Return (x, y) of the center of cell containing provided text 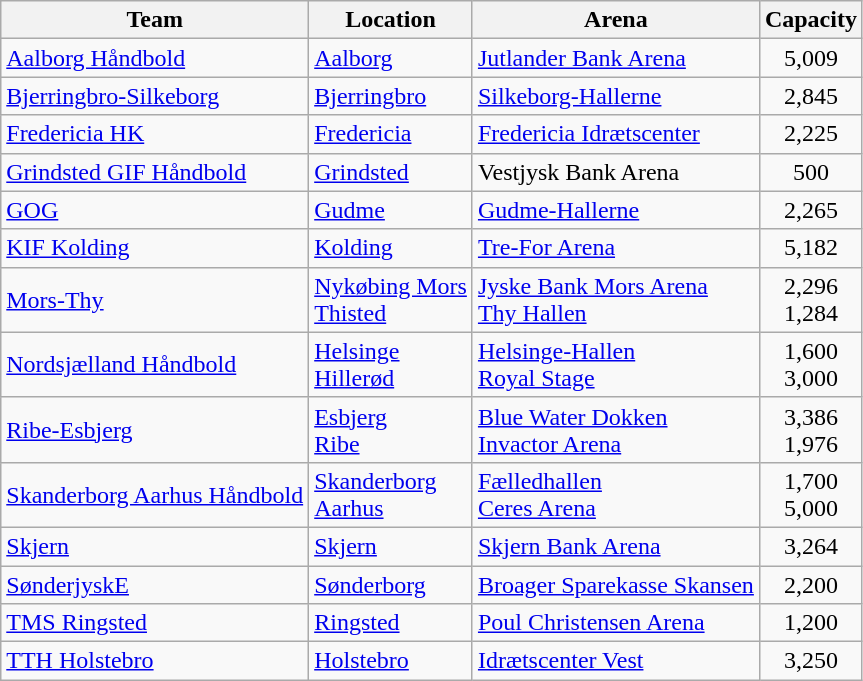
Capacity (810, 20)
Ribe-Esbjerg (155, 430)
KIF Kolding (155, 248)
Gudme (391, 210)
5,182 (810, 248)
2,845 (810, 96)
SønderjyskE (155, 585)
1,6003,000 (810, 364)
Aalborg Håndbold (155, 58)
2,225 (810, 134)
Fredericia Idrætscenter (616, 134)
TTH Holstebro (155, 661)
Arena (616, 20)
Fredericia (391, 134)
FælledhallenCeres Arena (616, 494)
EsbjergRibe (391, 430)
2,200 (810, 585)
Skanderborg Aarhus Håndbold (155, 494)
Kolding (391, 248)
HelsingeHillerød (391, 364)
3,250 (810, 661)
Nykøbing MorsThisted (391, 300)
GOG (155, 210)
500 (810, 172)
Skjern Bank Arena (616, 546)
Bjerringbro (391, 96)
Jutlander Bank Arena (616, 58)
Grindsted (391, 172)
Aalborg (391, 58)
TMS Ringsted (155, 623)
Location (391, 20)
1,7005,000 (810, 494)
Helsinge-HallenRoyal Stage (616, 364)
Sønderborg (391, 585)
Nordsjælland Håndbold (155, 364)
3,3861,976 (810, 430)
Jyske Bank Mors ArenaThy Hallen (616, 300)
Silkeborg-Hallerne (616, 96)
Tre-For Arena (616, 248)
Fredericia HK (155, 134)
Poul Christensen Arena (616, 623)
5,009 (810, 58)
Ringsted (391, 623)
SkanderborgAarhus (391, 494)
3,264 (810, 546)
1,200 (810, 623)
Grindsted GIF Håndbold (155, 172)
2,2961,284 (810, 300)
Blue Water DokkenInvactor Arena (616, 430)
2,265 (810, 210)
Broager Sparekasse Skansen (616, 585)
Team (155, 20)
Mors-Thy (155, 300)
Gudme-Hallerne (616, 210)
Holstebro (391, 661)
Idrætscenter Vest (616, 661)
Vestjysk Bank Arena (616, 172)
Bjerringbro-Silkeborg (155, 96)
